Detect which cell encompasses the target text, then output its (x, y) center coordinate. 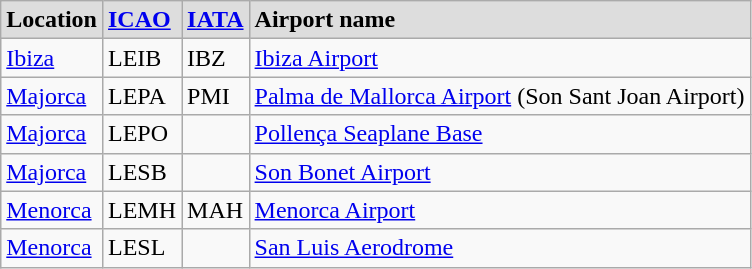
Ibiza (52, 58)
Airport name (500, 20)
LEPO (142, 134)
LESB (142, 172)
Ibiza Airport (500, 58)
LEIB (142, 58)
ICAO (142, 20)
Pollença Seaplane Base (500, 134)
IATA (216, 20)
Location (52, 20)
LESL (142, 248)
LEPA (142, 96)
IBZ (216, 58)
Menorca Airport (500, 210)
PMI (216, 96)
San Luis Aerodrome (500, 248)
Son Bonet Airport (500, 172)
Palma de Mallorca Airport (Son Sant Joan Airport) (500, 96)
LEMH (142, 210)
MAH (216, 210)
